Return (X, Y) of the center of cell containing provided text 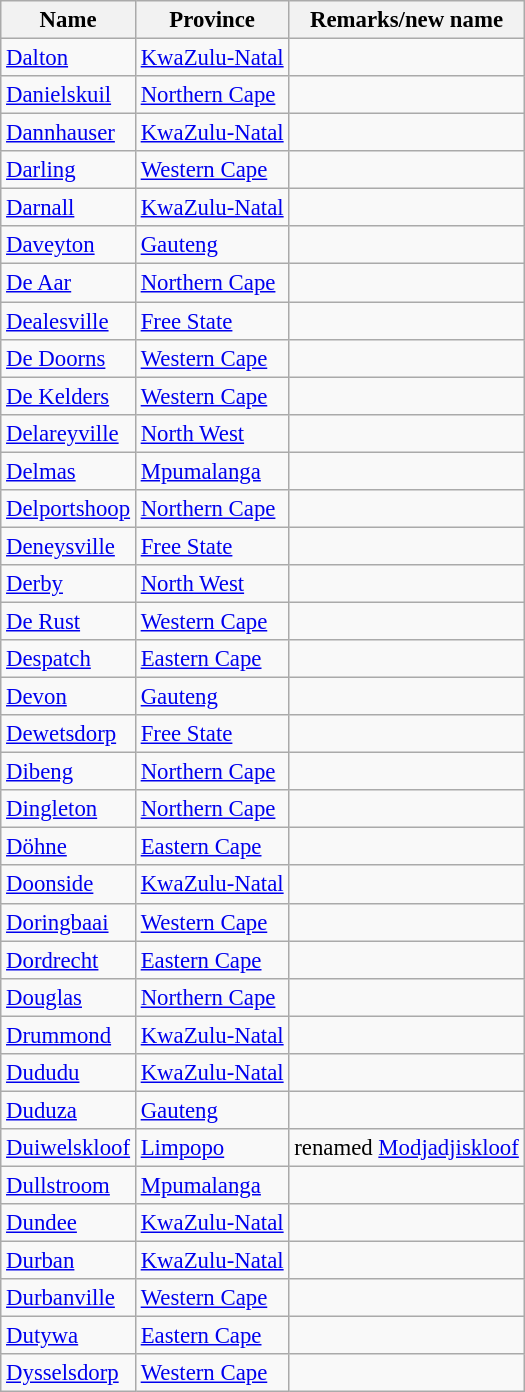
Dullstroom (68, 1185)
Dundee (68, 1223)
Derby (68, 584)
Dewetsdorp (68, 734)
Darnall (68, 208)
Douglas (68, 997)
Duiwelskloof (68, 1148)
Delportshoop (68, 509)
Dududu (68, 1073)
Dalton (68, 58)
renamed Modjadjiskloof (406, 1148)
De Aar (68, 283)
Limpopo (212, 1148)
Province (212, 20)
Delmas (68, 471)
Name (68, 20)
Durbanville (68, 1298)
Darling (68, 170)
Doonside (68, 885)
Dannhauser (68, 133)
Dealesville (68, 321)
De Rust (68, 621)
Dordrecht (68, 960)
Danielskuil (68, 95)
Doringbaai (68, 922)
De Doorns (68, 358)
Delareyville (68, 433)
De Kelders (68, 396)
Dutywa (68, 1336)
Dibeng (68, 772)
Deneysville (68, 546)
Duduza (68, 1110)
Remarks/new name (406, 20)
Durban (68, 1261)
Daveyton (68, 245)
Döhne (68, 847)
Dingleton (68, 809)
Despatch (68, 659)
Devon (68, 697)
Dysselsdorp (68, 1373)
Drummond (68, 1035)
